From the cell containing the given text, extract its center point as (x, y) coordinate. 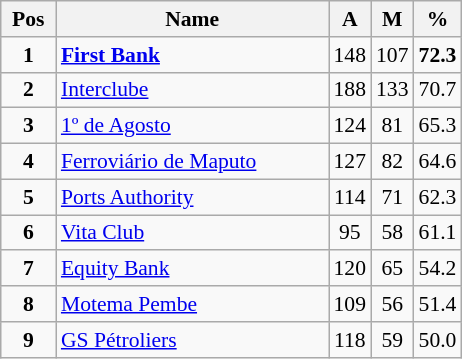
51.4 (438, 304)
Pos (28, 19)
6 (28, 233)
64.6 (438, 162)
Motema Pembe (192, 304)
1 (28, 55)
58 (392, 233)
56 (392, 304)
5 (28, 197)
50.0 (438, 340)
65 (392, 269)
7 (28, 269)
Interclube (192, 90)
% (438, 19)
148 (350, 55)
First Bank (192, 55)
65.3 (438, 126)
81 (392, 126)
95 (350, 233)
Equity Bank (192, 269)
118 (350, 340)
2 (28, 90)
GS Pétroliers (192, 340)
Ferroviário de Maputo (192, 162)
4 (28, 162)
127 (350, 162)
61.1 (438, 233)
A (350, 19)
124 (350, 126)
8 (28, 304)
72.3 (438, 55)
82 (392, 162)
Vita Club (192, 233)
71 (392, 197)
9 (28, 340)
62.3 (438, 197)
Ports Authority (192, 197)
133 (392, 90)
107 (392, 55)
70.7 (438, 90)
109 (350, 304)
120 (350, 269)
1º de Agosto (192, 126)
M (392, 19)
114 (350, 197)
59 (392, 340)
3 (28, 126)
Name (192, 19)
54.2 (438, 269)
188 (350, 90)
